Locate the cell with the specified text and output its (x, y) center coordinate. 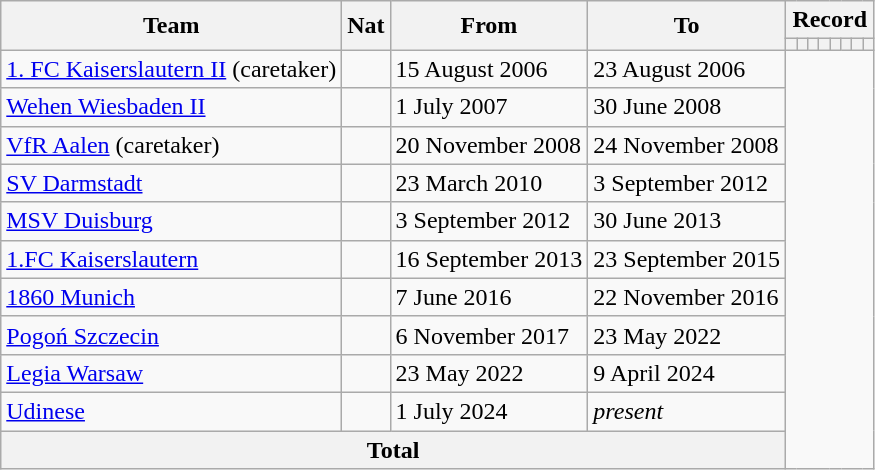
From (489, 26)
1860 Munich (172, 297)
30 June 2008 (687, 107)
16 September 2013 (489, 259)
VfR Aalen (caretaker) (172, 145)
Team (172, 26)
SV Darmstadt (172, 183)
23 August 2006 (687, 69)
6 November 2017 (489, 335)
Nat (366, 26)
1.FC Kaiserslautern (172, 259)
1 July 2007 (489, 107)
1 July 2024 (489, 411)
MSV Duisburg (172, 221)
22 November 2016 (687, 297)
20 November 2008 (489, 145)
Wehen Wiesbaden II (172, 107)
24 November 2008 (687, 145)
1. FC Kaiserslautern II (caretaker) (172, 69)
To (687, 26)
Record (829, 20)
9 April 2024 (687, 373)
Pogoń Szczecin (172, 335)
23 September 2015 (687, 259)
23 March 2010 (489, 183)
present (687, 411)
Legia Warsaw (172, 373)
15 August 2006 (489, 69)
Udinese (172, 411)
7 June 2016 (489, 297)
30 June 2013 (687, 221)
Total (394, 449)
